Output the (x, y) coordinate of the center of the cell containing the given text.  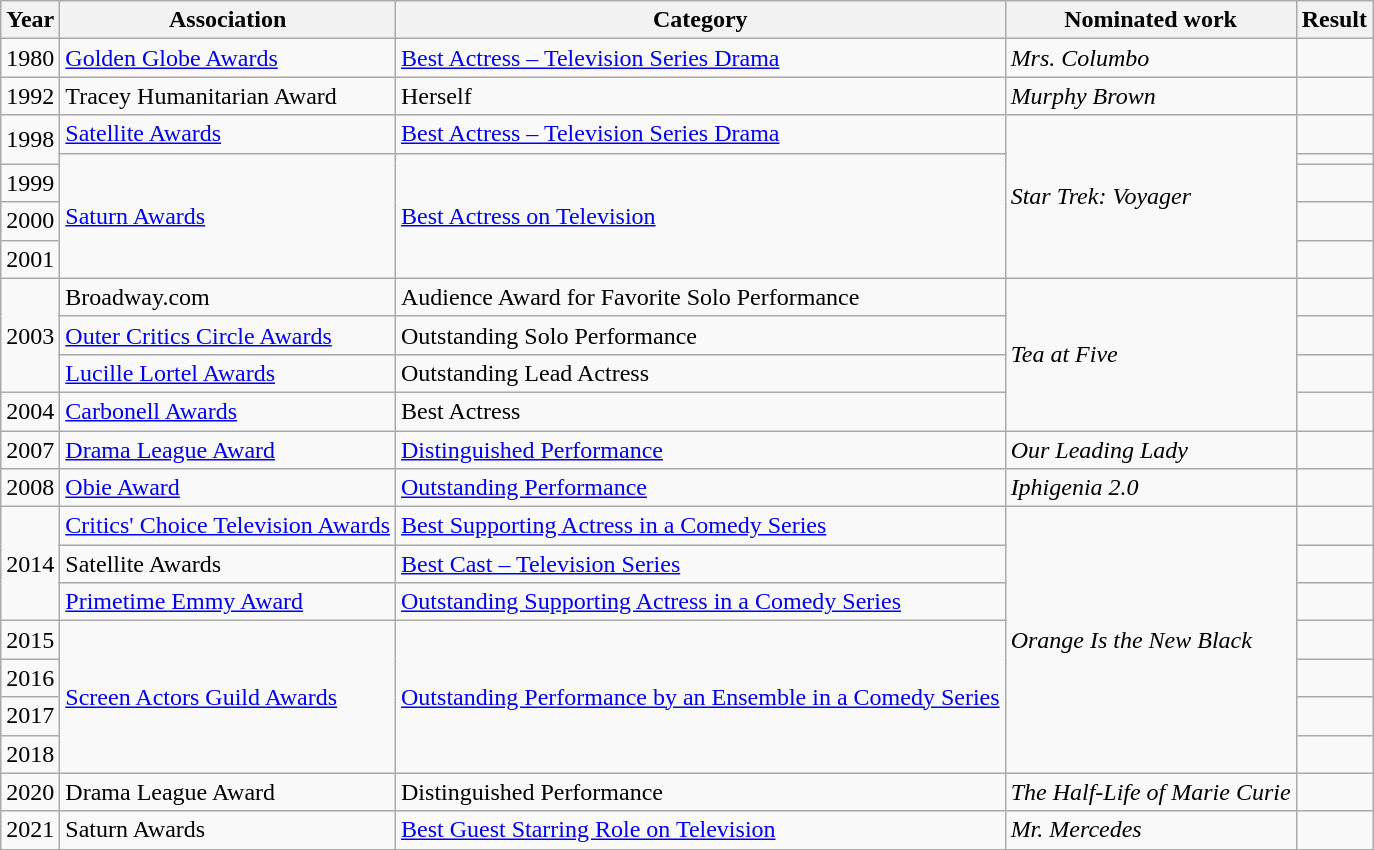
Outstanding Solo Performance (701, 335)
Best Supporting Actress in a Comedy Series (701, 526)
Mrs. Columbo (1150, 58)
2014 (30, 564)
2007 (30, 449)
Nominated work (1150, 20)
The Half-Life of Marie Curie (1150, 792)
Outstanding Lead Actress (701, 373)
Tracey Humanitarian Award (228, 96)
Year (30, 20)
Category (701, 20)
1980 (30, 58)
Obie Award (228, 488)
1992 (30, 96)
Broadway.com (228, 297)
1998 (30, 140)
Best Cast – Television Series (701, 564)
Tea at Five (1150, 354)
2000 (30, 221)
Herself (701, 96)
2015 (30, 640)
Star Trek: Voyager (1150, 196)
Murphy Brown (1150, 96)
2021 (30, 830)
Critics' Choice Television Awards (228, 526)
Result (1334, 20)
Screen Actors Guild Awards (228, 697)
2018 (30, 754)
Best Guest Starring Role on Television (701, 830)
2003 (30, 335)
2008 (30, 488)
Our Leading Lady (1150, 449)
Primetime Emmy Award (228, 602)
Carbonell Awards (228, 411)
Lucille Lortel Awards (228, 373)
2017 (30, 716)
2001 (30, 259)
2004 (30, 411)
Mr. Mercedes (1150, 830)
Audience Award for Favorite Solo Performance (701, 297)
Outstanding Performance by an Ensemble in a Comedy Series (701, 697)
Outer Critics Circle Awards (228, 335)
Best Actress (701, 411)
Outstanding Performance (701, 488)
Golden Globe Awards (228, 58)
Best Actress on Television (701, 216)
Orange Is the New Black (1150, 640)
Iphigenia 2.0 (1150, 488)
Outstanding Supporting Actress in a Comedy Series (701, 602)
1999 (30, 183)
2020 (30, 792)
Association (228, 20)
2016 (30, 678)
